Output the [X, Y] coordinate of the center of the cell containing the given text.  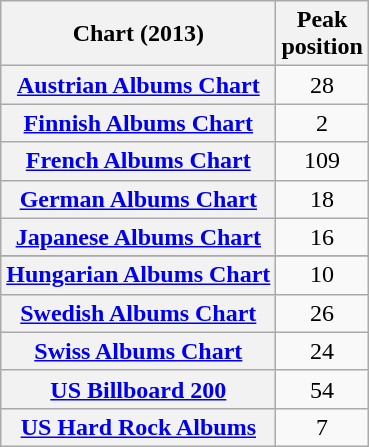
18 [322, 199]
Finnish Albums Chart [138, 123]
German Albums Chart [138, 199]
26 [322, 313]
Hungarian Albums Chart [138, 275]
28 [322, 85]
109 [322, 161]
Austrian Albums Chart [138, 85]
16 [322, 237]
24 [322, 351]
Japanese Albums Chart [138, 237]
French Albums Chart [138, 161]
2 [322, 123]
US Billboard 200 [138, 389]
Swedish Albums Chart [138, 313]
Chart (2013) [138, 34]
Peakposition [322, 34]
US Hard Rock Albums [138, 427]
Swiss Albums Chart [138, 351]
54 [322, 389]
7 [322, 427]
10 [322, 275]
